Identify which cell holds the provided text, then report its (x, y) central coordinate. 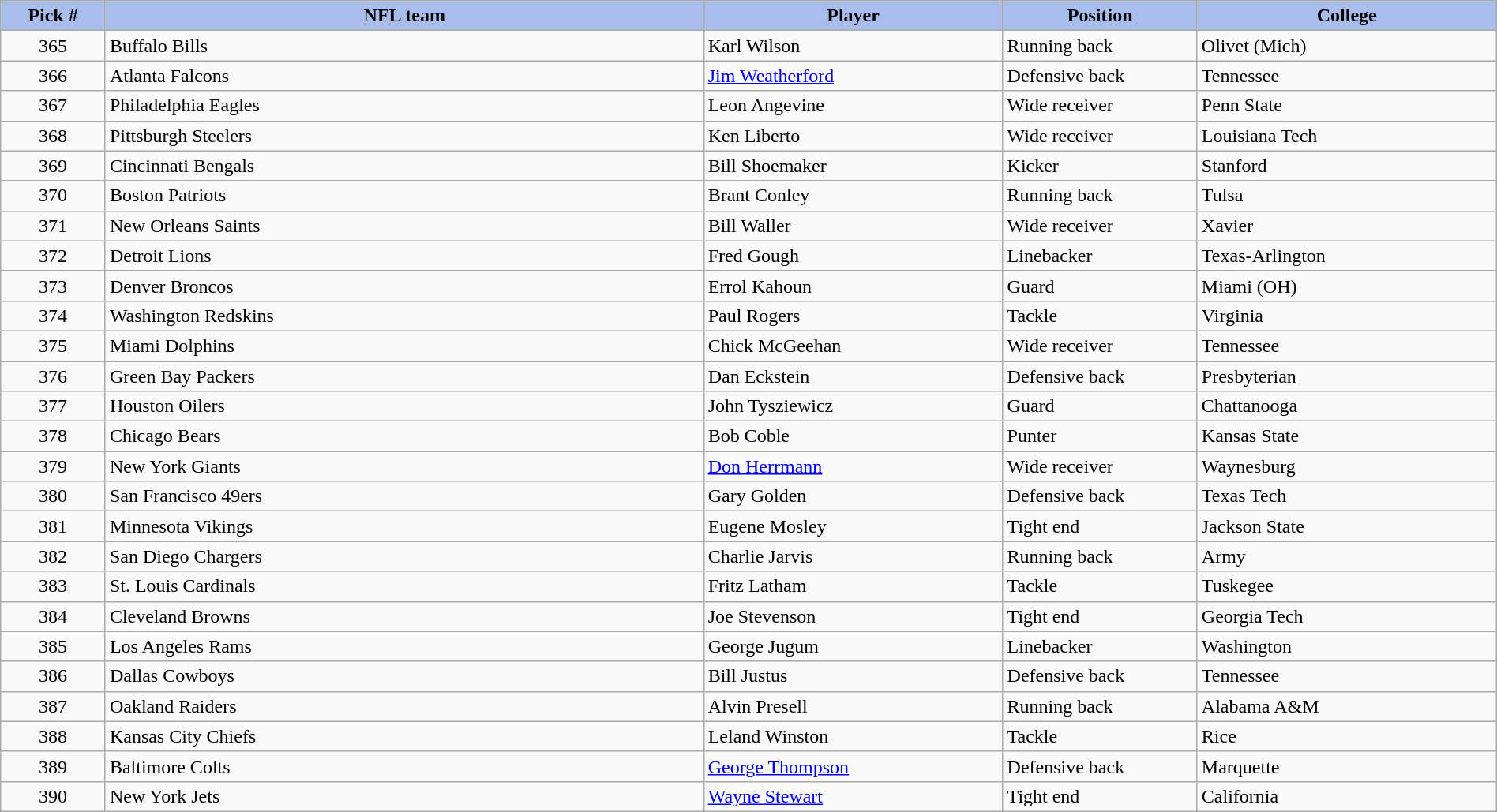
New Orleans Saints (404, 226)
George Jugum (853, 646)
374 (54, 316)
385 (54, 646)
366 (54, 76)
378 (54, 436)
Green Bay Packers (404, 376)
Rice (1347, 736)
Texas-Arlington (1347, 256)
New York Jets (404, 796)
Xavier (1347, 226)
St. Louis Cardinals (404, 586)
Wayne Stewart (853, 796)
382 (54, 556)
Los Angeles Rams (404, 646)
367 (54, 106)
Brant Conley (853, 196)
Bill Justus (853, 676)
Karl Wilson (853, 46)
Buffalo Bills (404, 46)
Eugene Mosley (853, 526)
Chick McGeehan (853, 346)
386 (54, 676)
Baltimore Colts (404, 766)
373 (54, 286)
Fritz Latham (853, 586)
Charlie Jarvis (853, 556)
376 (54, 376)
Alabama A&M (1347, 706)
Player (853, 16)
Washington Redskins (404, 316)
Joe Stevenson (853, 616)
Atlanta Falcons (404, 76)
Army (1347, 556)
Errol Kahoun (853, 286)
Washington (1347, 646)
Don Herrmann (853, 466)
Kicker (1100, 166)
387 (54, 706)
Bill Waller (853, 226)
Miami Dolphins (404, 346)
Kansas State (1347, 436)
375 (54, 346)
Boston Patriots (404, 196)
Cleveland Browns (404, 616)
Olivet (Mich) (1347, 46)
Alvin Presell (853, 706)
368 (54, 136)
Leon Angevine (853, 106)
Penn State (1347, 106)
Philadelphia Eagles (404, 106)
San Francisco 49ers (404, 496)
379 (54, 466)
372 (54, 256)
Waynesburg (1347, 466)
Jim Weatherford (853, 76)
San Diego Chargers (404, 556)
371 (54, 226)
California (1347, 796)
Pittsburgh Steelers (404, 136)
Kansas City Chiefs (404, 736)
388 (54, 736)
Paul Rogers (853, 316)
Georgia Tech (1347, 616)
Dallas Cowboys (404, 676)
Bob Coble (853, 436)
Chicago Bears (404, 436)
Houston Oilers (404, 406)
Jackson State (1347, 526)
Gary Golden (853, 496)
Fred Gough (853, 256)
Cincinnati Bengals (404, 166)
New York Giants (404, 466)
384 (54, 616)
369 (54, 166)
390 (54, 796)
383 (54, 586)
Dan Eckstein (853, 376)
Miami (OH) (1347, 286)
College (1347, 16)
Bill Shoemaker (853, 166)
Denver Broncos (404, 286)
Ken Liberto (853, 136)
Tulsa (1347, 196)
John Tysziewicz (853, 406)
Minnesota Vikings (404, 526)
Presbyterian (1347, 376)
Texas Tech (1347, 496)
381 (54, 526)
Leland Winston (853, 736)
Louisiana Tech (1347, 136)
Punter (1100, 436)
Detroit Lions (404, 256)
370 (54, 196)
380 (54, 496)
Tuskegee (1347, 586)
Virginia (1347, 316)
Chattanooga (1347, 406)
Pick # (54, 16)
389 (54, 766)
365 (54, 46)
377 (54, 406)
Oakland Raiders (404, 706)
Position (1100, 16)
NFL team (404, 16)
Marquette (1347, 766)
George Thompson (853, 766)
Stanford (1347, 166)
